Return the [X, Y] coordinate for the center point of the cell that contains the specified text.  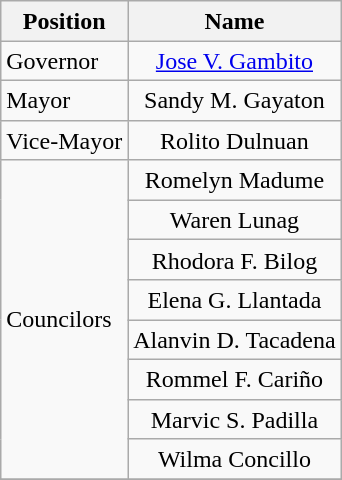
Waren Lunag [235, 220]
Rolito Dulnuan [235, 140]
Name [235, 21]
Sandy M. Gayaton [235, 100]
Rommel F. Cariño [235, 379]
Wilma Concillo [235, 459]
Vice-Mayor [64, 140]
Rhodora F. Bilog [235, 260]
Councilors [64, 320]
Governor [64, 61]
Marvic S. Padilla [235, 419]
Romelyn Madume [235, 180]
Position [64, 21]
Jose V. Gambito [235, 61]
Elena G. Llantada [235, 300]
Mayor [64, 100]
Alanvin D. Tacadena [235, 340]
